Return (x, y) of the center of cell containing provided text 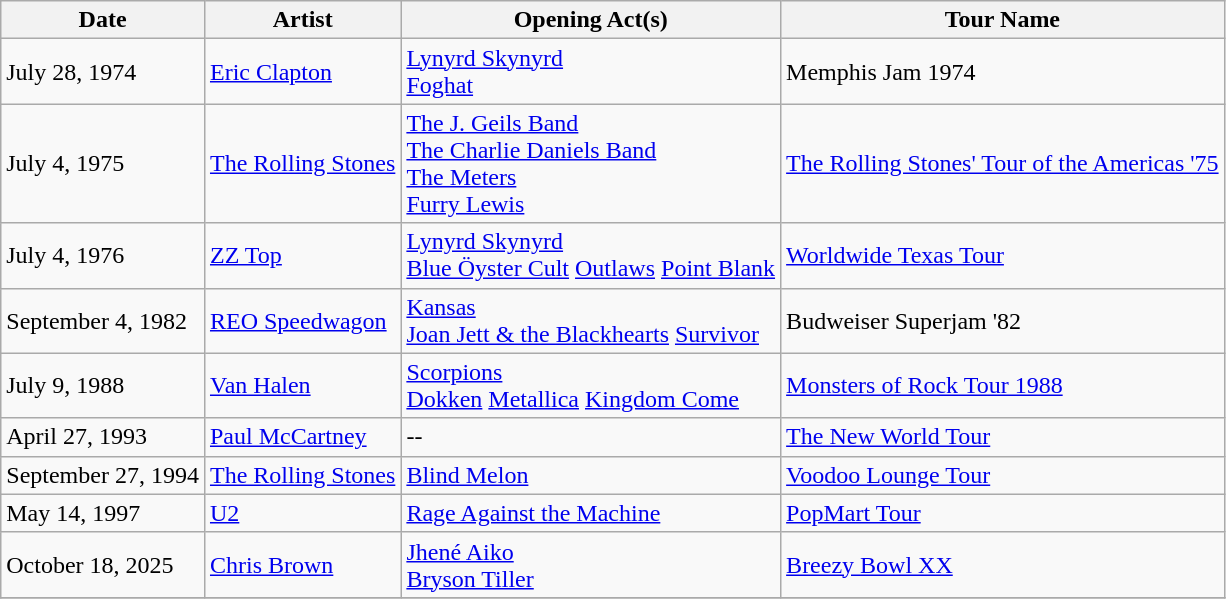
July 28, 1974 (103, 72)
September 27, 1994 (103, 475)
May 14, 1997 (103, 513)
October 18, 2025 (103, 564)
The Rolling Stones' Tour of the Americas '75 (1003, 164)
Blind Melon (591, 475)
REO Speedwagon (302, 320)
Jhené AikoBryson Tiller (591, 564)
July 9, 1988 (103, 386)
Tour Name (1003, 20)
Eric Clapton (302, 72)
Memphis Jam 1974 (1003, 72)
Van Halen (302, 386)
Lynyrd SkynyrdFoghat (591, 72)
KansasJoan Jett & the Blackhearts Survivor (591, 320)
The J. Geils BandThe Charlie Daniels BandThe MetersFurry Lewis (591, 164)
Paul McCartney (302, 437)
April 27, 1993 (103, 437)
Budweiser Superjam '82 (1003, 320)
The New World Tour (1003, 437)
Voodoo Lounge Tour (1003, 475)
September 4, 1982 (103, 320)
Rage Against the Machine (591, 513)
ZZ Top (302, 256)
Artist (302, 20)
-- (591, 437)
Opening Act(s) (591, 20)
ScorpionsDokken Metallica Kingdom Come (591, 386)
July 4, 1976 (103, 256)
Worldwide Texas Tour (1003, 256)
Chris Brown (302, 564)
Monsters of Rock Tour 1988 (1003, 386)
July 4, 1975 (103, 164)
Lynyrd SkynyrdBlue Öyster Cult Outlaws Point Blank (591, 256)
Date (103, 20)
U2 (302, 513)
PopMart Tour (1003, 513)
Breezy Bowl XX (1003, 564)
